Provide the [X, Y] coordinate of the cell's center where the given text is located.  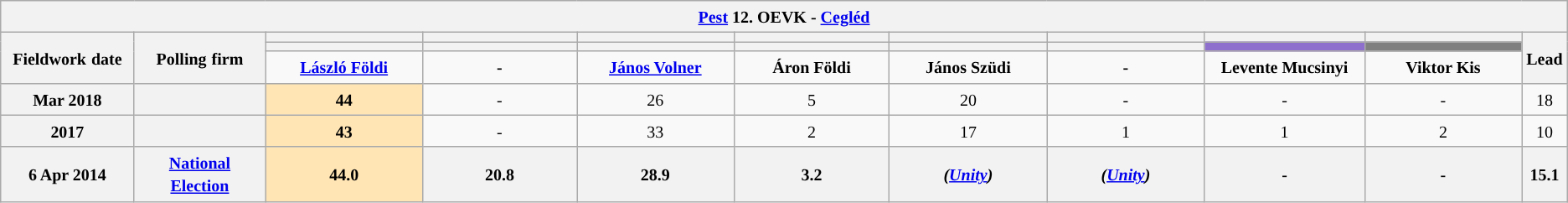
2017 [67, 131]
33 [655, 131]
18 [1545, 99]
44 [343, 99]
20 [968, 99]
Lead [1545, 58]
17 [968, 131]
44.0 [343, 174]
Polling firm [199, 58]
Levente Mucsinyi [1285, 67]
Mar 2018 [67, 99]
28.9 [655, 174]
János Szüdi [968, 67]
National Election [199, 174]
László Földi [343, 67]
26 [655, 99]
Fieldwork date [67, 58]
Pest 12. OEVK - Cegléd [784, 17]
43 [343, 131]
3.2 [812, 174]
15.1 [1545, 174]
10 [1545, 131]
Viktor Kis [1442, 67]
20.8 [499, 174]
5 [812, 99]
János Volner [655, 67]
Áron Földi [812, 67]
6 Apr 2014 [67, 174]
